Detect which cell encompasses the target text, then output its [X, Y] center coordinate. 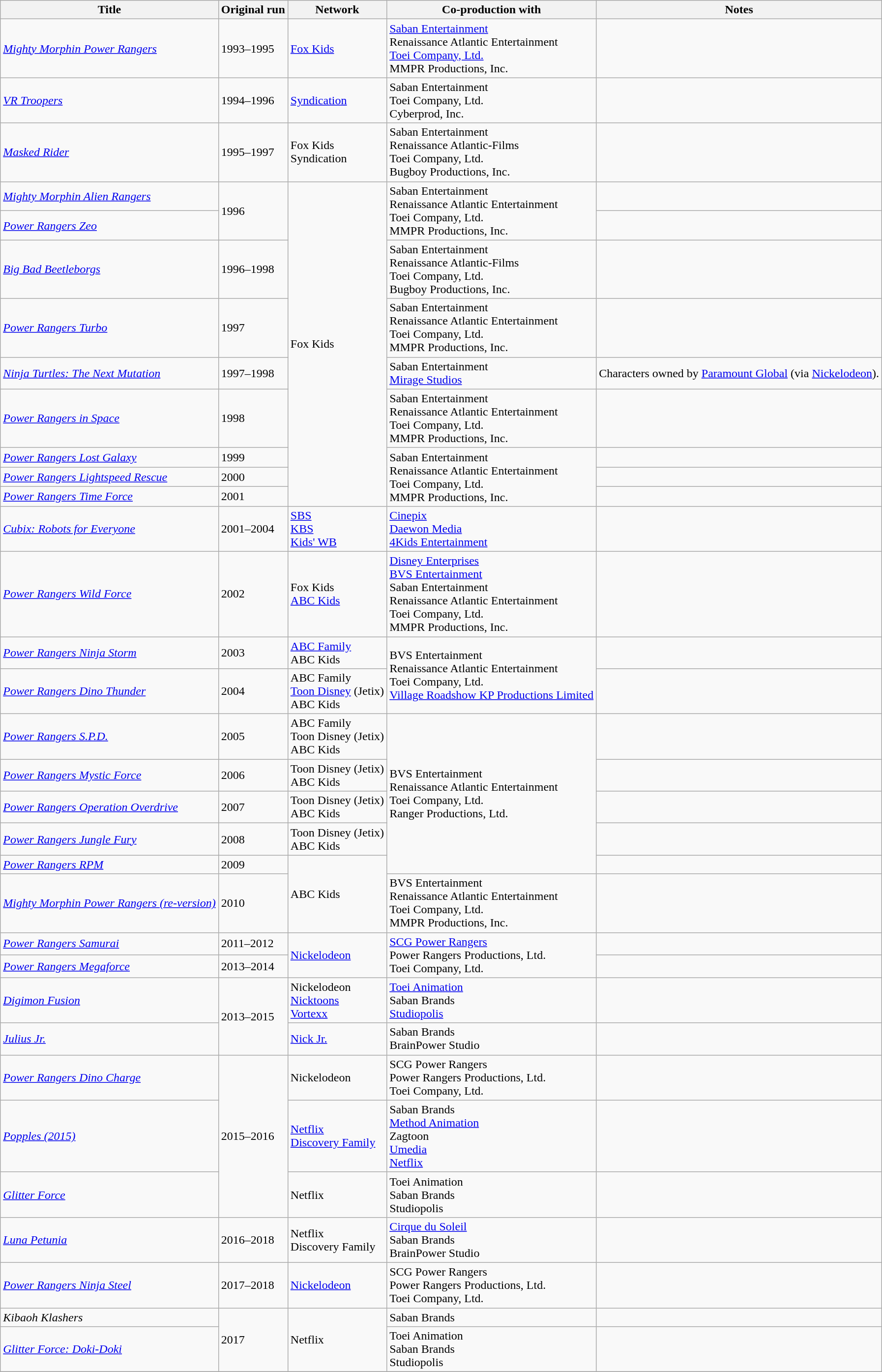
2008 [253, 839]
2015–2016 [253, 1136]
2017 [253, 1340]
Mighty Morphin Power Rangers [109, 48]
Power Rangers in Space [109, 418]
Power Rangers Wild Force [109, 594]
Digimon Fusion [109, 1000]
NickelodeonNicktoonsVortexx [337, 1000]
Saban BrandsMethod AnimationZagtoonUmediaNetflix [492, 1136]
Mighty Morphin Alien Rangers [109, 196]
2000 [253, 477]
1993–1995 [253, 48]
Mighty Morphin Power Rangers (re-version) [109, 903]
Characters owned by Paramount Global (via Nickelodeon). [739, 373]
1994–1996 [253, 100]
Glitter Force [109, 1194]
Power Rangers RPM [109, 865]
Title [109, 10]
ABC Kids [337, 894]
Ninja Turtles: The Next Mutation [109, 373]
1997 [253, 328]
Saban EntertainmentToei Company, Ltd.Cyberprod, Inc. [492, 100]
Fox KidsSyndication [337, 152]
2011–2012 [253, 944]
Saban EntertainmentMirage Studios [492, 373]
CinepixDaewon Media4Kids Entertainment [492, 529]
2004 [253, 691]
Syndication [337, 100]
Power Rangers Time Force [109, 497]
Saban BrandsBrainPower Studio [492, 1039]
1999 [253, 457]
Glitter Force: Doki-Doki [109, 1349]
2005 [253, 737]
Power Rangers Operation Overdrive [109, 807]
BVS EntertainmentRenaissance Atlantic EntertainmentToei Company, Ltd.MMPR Productions, Inc. [492, 903]
Popples (2015) [109, 1136]
1996–1998 [253, 269]
Power Rangers Ninja Steel [109, 1285]
Disney EnterprisesBVS EntertainmentSaban EntertainmentRenaissance Atlantic EntertainmentToei Company, Ltd.MMPR Productions, Inc. [492, 594]
Nick Jr. [337, 1039]
BVS EntertainmentRenaissance Atlantic EntertainmentToei Company, Ltd.Village Roadshow KP Productions Limited [492, 675]
2016–2018 [253, 1240]
2003 [253, 652]
SBSKBSKids' WB [337, 529]
Power Rangers Samurai [109, 944]
Masked Rider [109, 152]
2001 [253, 497]
Power Rangers Dino Charge [109, 1077]
2013–2015 [253, 1016]
Julius Jr. [109, 1039]
Power Rangers Megaforce [109, 966]
2010 [253, 903]
1998 [253, 418]
Power Rangers Lost Galaxy [109, 457]
1996 [253, 210]
BVS EntertainmentRenaissance Atlantic EntertainmentToei Company, Ltd.Ranger Productions, Ltd. [492, 794]
VR Troopers [109, 100]
2017–2018 [253, 1285]
2007 [253, 807]
Cirque du SoleilSaban BrandsBrainPower Studio [492, 1240]
Power Rangers Mystic Force [109, 775]
1995–1997 [253, 152]
ABC FamilyABC Kids [337, 652]
Power Rangers S.P.D. [109, 737]
Power Rangers Dino Thunder [109, 691]
Power Rangers Ninja Storm [109, 652]
Power Rangers Zeo [109, 226]
Original run [253, 10]
Power Rangers Turbo [109, 328]
1997–1998 [253, 373]
Co-production with [492, 10]
Cubix: Robots for Everyone [109, 529]
Power Rangers Lightspeed Rescue [109, 477]
2013–2014 [253, 966]
Kibaoh Klashers [109, 1317]
2001–2004 [253, 529]
Big Bad Beetleborgs [109, 269]
2009 [253, 865]
Notes [739, 10]
2002 [253, 594]
Luna Petunia [109, 1240]
Network [337, 10]
Saban Brands [492, 1317]
Power Rangers Jungle Fury [109, 839]
2006 [253, 775]
Fox KidsABC Kids [337, 594]
